Return the [x, y] coordinate for the center point of the cell that contains the specified text.  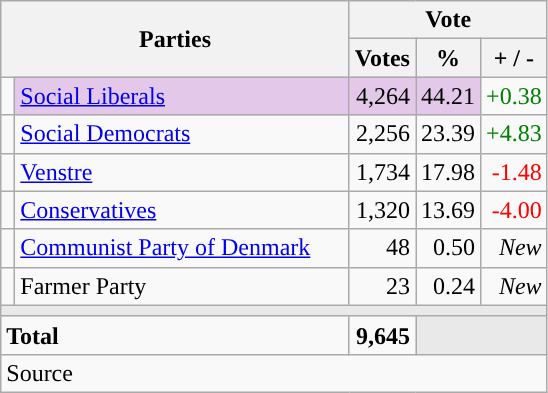
1,320 [382, 210]
Venstre [182, 172]
Vote [448, 20]
Communist Party of Denmark [182, 248]
4,264 [382, 96]
+0.38 [514, 96]
0.50 [448, 248]
% [448, 58]
Parties [176, 39]
23 [382, 286]
44.21 [448, 96]
2,256 [382, 134]
9,645 [382, 335]
48 [382, 248]
-4.00 [514, 210]
23.39 [448, 134]
Conservatives [182, 210]
+4.83 [514, 134]
Farmer Party [182, 286]
+ / - [514, 58]
17.98 [448, 172]
Votes [382, 58]
Source [274, 373]
0.24 [448, 286]
Social Democrats [182, 134]
13.69 [448, 210]
Social Liberals [182, 96]
-1.48 [514, 172]
Total [176, 335]
1,734 [382, 172]
